Detect which cell encompasses the target text, then output its [X, Y] center coordinate. 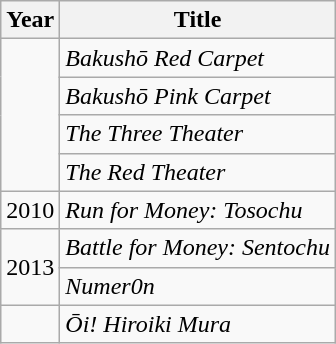
Bakushō Red Carpet [198, 58]
Numer0n [198, 286]
The Red Theater [198, 172]
Ōi! Hiroiki Mura [198, 324]
Battle for Money: Sentochu [198, 248]
Bakushō Pink Carpet [198, 96]
Title [198, 20]
Year [30, 20]
2010 [30, 210]
Run for Money: Tosochu [198, 210]
2013 [30, 267]
The Three Theater [198, 134]
